Scan for the cell matching the given text and deliver its (x, y) coordinate at center. 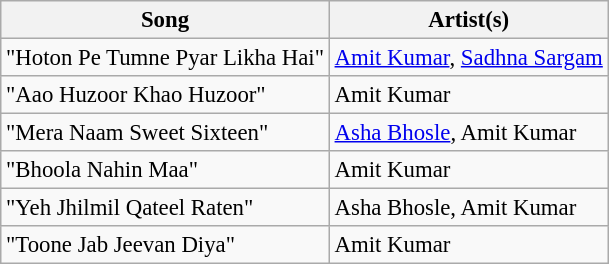
Song (166, 20)
"Bhoola Nahin Maa" (166, 170)
"Mera Naam Sweet Sixteen" (166, 133)
"Toone Jab Jeevan Diya" (166, 245)
"Yeh Jhilmil Qateel Raten" (166, 208)
"Hoton Pe Tumne Pyar Likha Hai" (166, 58)
"Aao Huzoor Khao Huzoor" (166, 95)
Artist(s) (468, 20)
Amit Kumar, Sadhna Sargam (468, 58)
